Provide the [X, Y] coordinate of the cell's center where the given text is located.  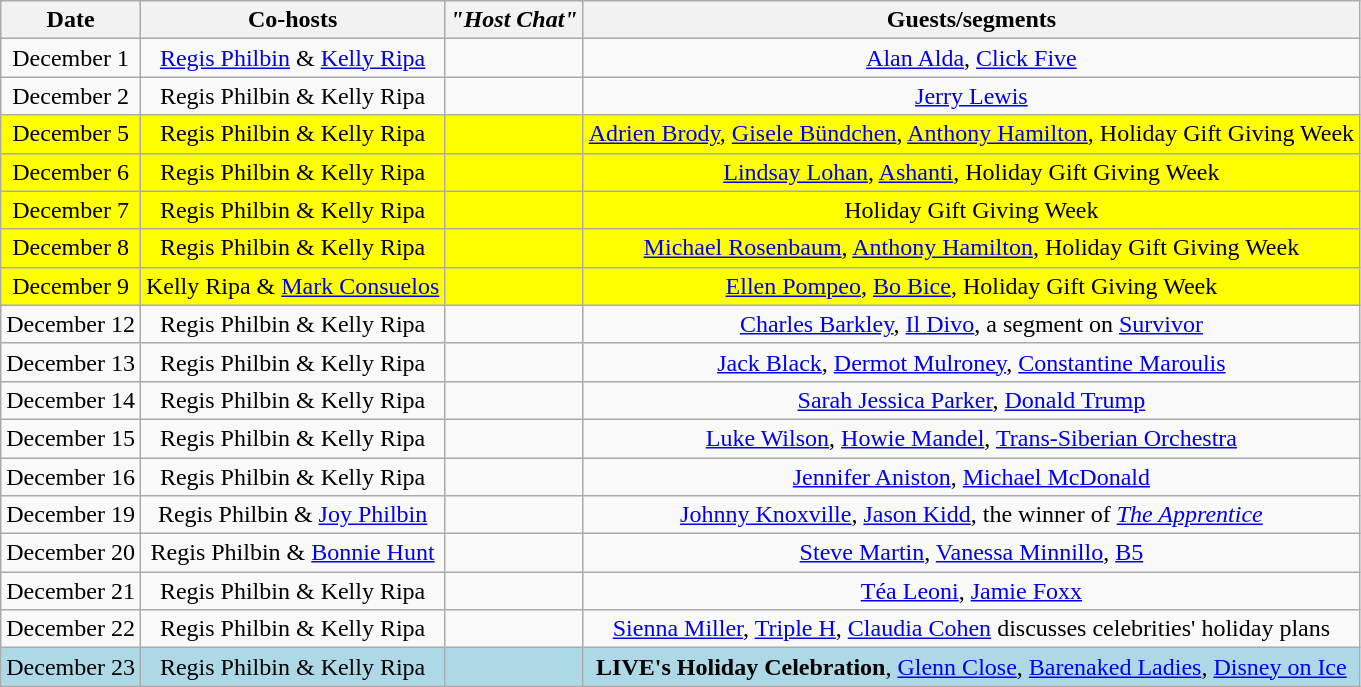
December 13 [71, 362]
"Host Chat" [514, 20]
Jerry Lewis [971, 96]
December 20 [71, 553]
December 7 [71, 210]
Jennifer Aniston, Michael McDonald [971, 477]
December 6 [71, 172]
Guests/segments [971, 20]
December 9 [71, 286]
Kelly Ripa & Mark Consuelos [292, 286]
Jack Black, Dermot Mulroney, Constantine Maroulis [971, 362]
Regis Philbin & Bonnie Hunt [292, 553]
December 15 [71, 438]
December 2 [71, 96]
December 16 [71, 477]
Alan Alda, Click Five [971, 58]
Steve Martin, Vanessa Minnillo, B5 [971, 553]
Sarah Jessica Parker, Donald Trump [971, 400]
Luke Wilson, Howie Mandel, Trans-Siberian Orchestra [971, 438]
December 12 [71, 324]
Holiday Gift Giving Week [971, 210]
December 14 [71, 400]
Johnny Knoxville, Jason Kidd, the winner of The Apprentice [971, 515]
December 5 [71, 134]
December 23 [71, 667]
December 21 [71, 591]
Michael Rosenbaum, Anthony Hamilton, Holiday Gift Giving Week [971, 248]
December 19 [71, 515]
Date [71, 20]
Sienna Miller, Triple H, Claudia Cohen discusses celebrities' holiday plans [971, 629]
Regis Philbin & Joy Philbin [292, 515]
Co-hosts [292, 20]
Adrien Brody, Gisele Bündchen, Anthony Hamilton, Holiday Gift Giving Week [971, 134]
December 8 [71, 248]
December 22 [71, 629]
Lindsay Lohan, Ashanti, Holiday Gift Giving Week [971, 172]
Ellen Pompeo, Bo Bice, Holiday Gift Giving Week [971, 286]
December 1 [71, 58]
Téa Leoni, Jamie Foxx [971, 591]
LIVE's Holiday Celebration, Glenn Close, Barenaked Ladies, Disney on Ice [971, 667]
Charles Barkley, Il Divo, a segment on Survivor [971, 324]
